Output the (X, Y) coordinate of the center of the cell containing the given text.  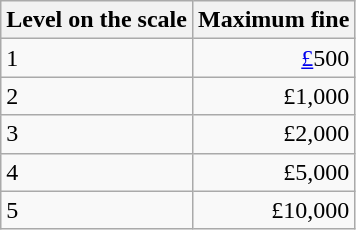
Level on the scale (97, 20)
£500 (273, 58)
£10,000 (273, 210)
2 (97, 96)
5 (97, 210)
£1,000 (273, 96)
1 (97, 58)
£5,000 (273, 172)
3 (97, 134)
Maximum fine (273, 20)
£2,000 (273, 134)
4 (97, 172)
